For the text-containing cell, return its midpoint in [X, Y] coordinate format. 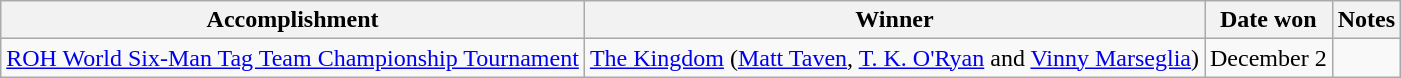
The Kingdom (Matt Taven, T. K. O'Ryan and Vinny Marseglia) [894, 58]
ROH World Six-Man Tag Team Championship Tournament [293, 58]
December 2 [1268, 58]
Notes [1366, 20]
Winner [894, 20]
Accomplishment [293, 20]
Date won [1268, 20]
